Scan for the cell matching the given text and deliver its (X, Y) coordinate at center. 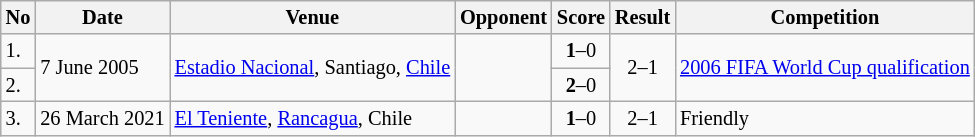
Estadio Nacional, Santiago, Chile (312, 68)
No (18, 17)
Date (102, 17)
2–0 (581, 85)
Opponent (504, 17)
2006 FIFA World Cup qualification (825, 68)
El Teniente, Rancagua, Chile (312, 118)
Competition (825, 17)
7 June 2005 (102, 68)
Friendly (825, 118)
3. (18, 118)
Result (642, 17)
2. (18, 85)
Venue (312, 17)
1. (18, 51)
Score (581, 17)
26 March 2021 (102, 118)
